Provide the (x, y) coordinate of the cell's center where the given text is located.  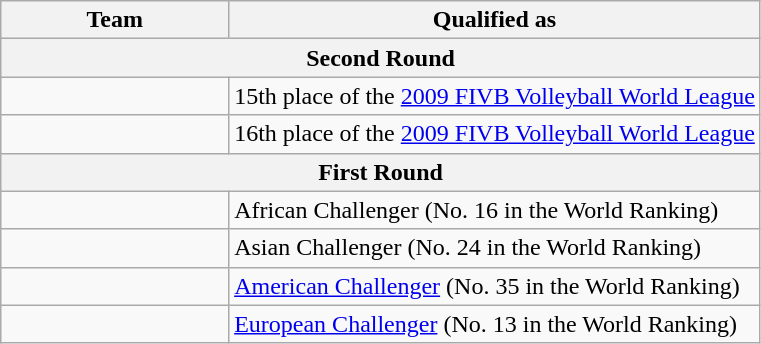
African Challenger (No. 16 in the World Ranking) (495, 210)
Qualified as (495, 20)
First Round (381, 172)
Second Round (381, 58)
European Challenger (No. 13 in the World Ranking) (495, 324)
Team (115, 20)
Asian Challenger (No. 24 in the World Ranking) (495, 248)
15th place of the 2009 FIVB Volleyball World League (495, 96)
American Challenger (No. 35 in the World Ranking) (495, 286)
16th place of the 2009 FIVB Volleyball World League (495, 134)
